Identify which cell holds the provided text, then report its [x, y] central coordinate. 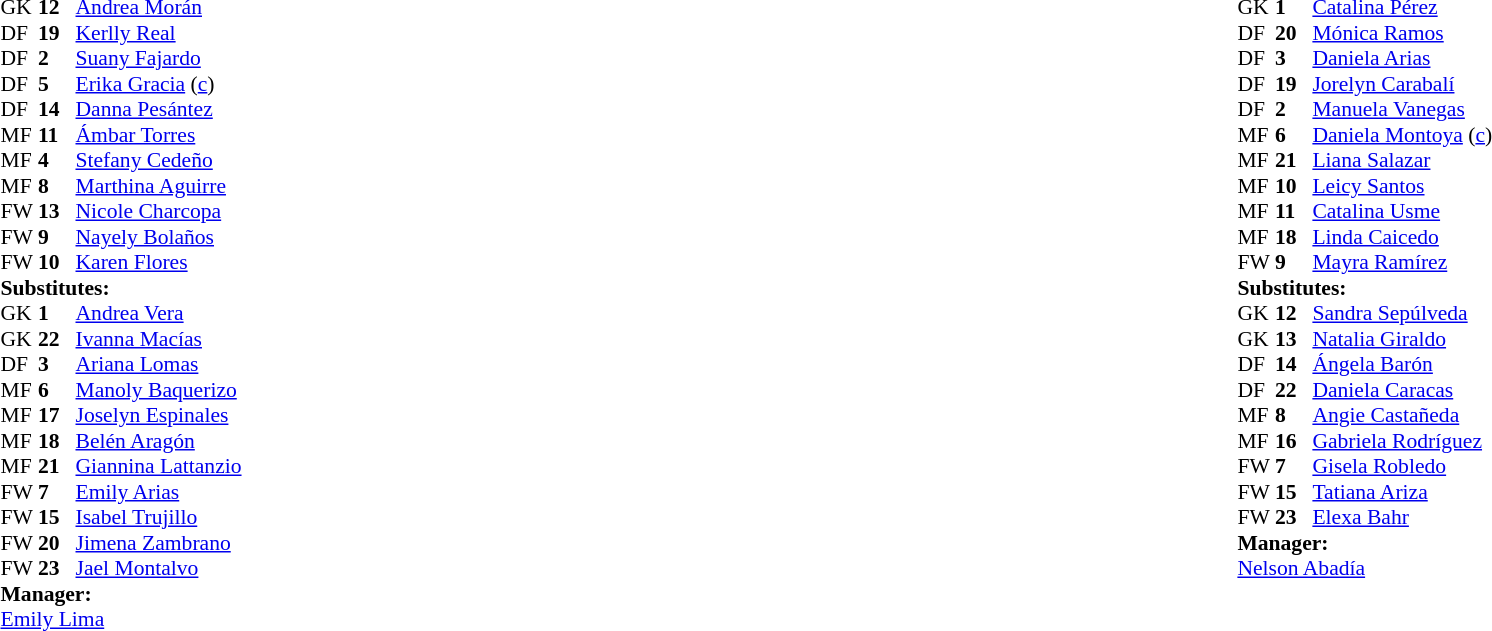
Linda Caicedo [1402, 237]
Natalia Giraldo [1402, 339]
Ámbar Torres [159, 135]
Angie Castañeda [1402, 415]
Jimena Zambrano [159, 543]
Gisela Robledo [1402, 467]
Ariana Lomas [159, 365]
Sandra Sepúlveda [1402, 313]
12 [1294, 313]
Nicole Charcopa [159, 211]
Mayra Ramírez [1402, 263]
17 [57, 415]
Ángela Barón [1402, 365]
Manuela Vanegas [1402, 109]
Elexa Bahr [1402, 517]
Gabriela Rodríguez [1402, 441]
16 [1294, 441]
Joselyn Espinales [159, 415]
Catalina Usme [1402, 211]
Giannina Lattanzio [159, 467]
Jael Montalvo [159, 569]
Leicy Santos [1402, 186]
Andrea Vera [159, 313]
Daniela Caracas [1402, 390]
Isabel Trujillo [159, 517]
Daniela Arias [1402, 59]
Suany Fajardo [159, 59]
5 [57, 84]
Jorelyn Carabalí [1402, 84]
Danna Pesántez [159, 109]
1 [57, 313]
Nelson Abadía [1364, 569]
Mónica Ramos [1402, 33]
Marthina Aguirre [159, 186]
Tatiana Ariza [1402, 492]
Stefany Cedeño [159, 161]
Manoly Baquerizo [159, 390]
Belén Aragón [159, 441]
Liana Salazar [1402, 161]
Erika Gracia (c) [159, 84]
Kerlly Real [159, 33]
Ivanna Macías [159, 339]
Karen Flores [159, 263]
Nayely Bolaños [159, 237]
Daniela Montoya (c) [1402, 135]
4 [57, 161]
Emily Arias [159, 492]
